Extract the (x, y) coordinate from the center of the cell holding the provided text.  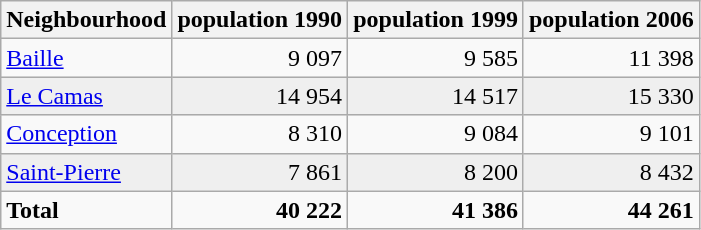
population 2006 (611, 20)
Conception (86, 134)
8 200 (436, 172)
9 101 (611, 134)
Total (86, 210)
Saint-Pierre (86, 172)
14 954 (260, 96)
population 1999 (436, 20)
40 222 (260, 210)
9 097 (260, 58)
9 084 (436, 134)
15 330 (611, 96)
population 1990 (260, 20)
9 585 (436, 58)
8 310 (260, 134)
11 398 (611, 58)
Le Camas (86, 96)
44 261 (611, 210)
8 432 (611, 172)
Neighbourhood (86, 20)
14 517 (436, 96)
7 861 (260, 172)
Baille (86, 58)
41 386 (436, 210)
